Return (x, y) of the center of cell containing provided text 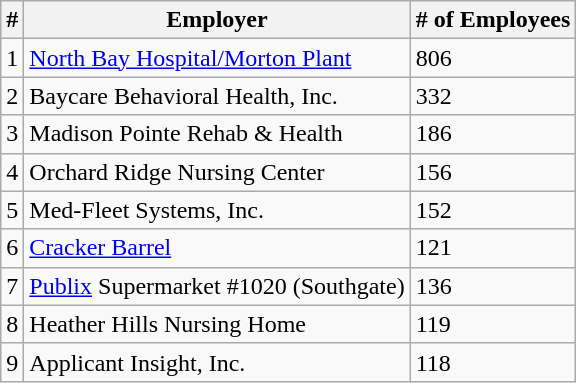
7 (12, 286)
Med-Fleet Systems, Inc. (217, 210)
119 (493, 324)
Baycare Behavioral Health, Inc. (217, 96)
# of Employees (493, 20)
3 (12, 134)
186 (493, 134)
332 (493, 96)
1 (12, 58)
Madison Pointe Rehab & Health (217, 134)
136 (493, 286)
9 (12, 362)
Orchard Ridge Nursing Center (217, 172)
Applicant Insight, Inc. (217, 362)
806 (493, 58)
121 (493, 248)
118 (493, 362)
5 (12, 210)
# (12, 20)
North Bay Hospital/Morton Plant (217, 58)
Publix Supermarket #1020 (Southgate) (217, 286)
156 (493, 172)
4 (12, 172)
Cracker Barrel (217, 248)
Heather Hills Nursing Home (217, 324)
152 (493, 210)
6 (12, 248)
Employer (217, 20)
2 (12, 96)
8 (12, 324)
